Pinpoint the cell where the given text exists, returning its [X, Y] midpoint coordinate. 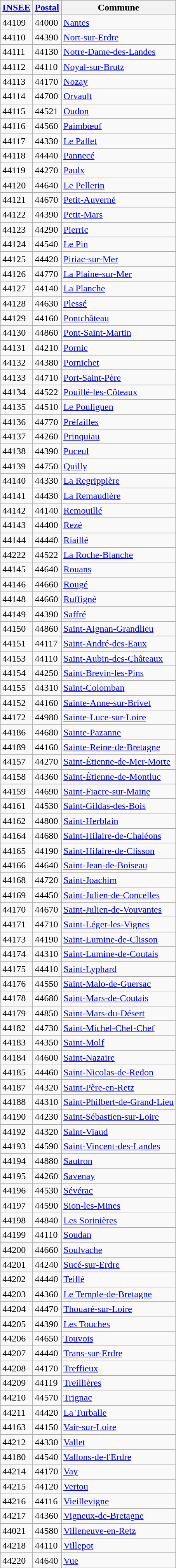
44450 [47, 895]
44230 [47, 1117]
44133 [16, 377]
Saint-Léger-les-Vignes [119, 925]
Treffieux [119, 1368]
Le Pin [119, 244]
44218 [16, 1545]
Saint-Étienne-de-Mer-Morte [119, 762]
44165 [16, 850]
44192 [16, 1132]
Paimbœuf [119, 126]
44201 [16, 1265]
44730 [47, 1028]
44195 [16, 1176]
44159 [16, 791]
44185 [16, 1072]
Vertou [119, 1486]
44127 [16, 289]
Saint-Mars-de-Coutais [119, 998]
44217 [16, 1516]
Sainte-Luce-sur-Loire [119, 718]
Saint-Sébastien-sur-Loire [119, 1117]
La Plaine-sur-Mer [119, 274]
44149 [16, 614]
44142 [16, 510]
44720 [47, 880]
Saint-Molf [119, 1043]
Quilly [119, 466]
44175 [16, 969]
44187 [16, 1087]
Saint-Mars-du-Désert [119, 1013]
Trans-sur-Erdre [119, 1353]
44169 [16, 895]
44215 [16, 1486]
44183 [16, 1043]
Oudon [119, 111]
Nantes [119, 23]
44207 [16, 1353]
44222 [16, 555]
44113 [16, 82]
44880 [47, 1161]
Villepot [119, 1545]
La Regrippière [119, 481]
Les Touches [119, 1324]
Sévérac [119, 1191]
Vay [119, 1472]
Saint-Aubin-des-Châteaux [119, 659]
44162 [16, 821]
Sion-les-Mines [119, 1206]
Villeneuve-en-Retz [119, 1531]
44123 [16, 230]
Saint-Vincent-des-Landes [119, 1146]
44199 [16, 1235]
Sainte-Anne-sur-Brivet [119, 703]
Pierric [119, 230]
44570 [47, 1398]
44179 [16, 1013]
44173 [16, 939]
44143 [16, 525]
44122 [16, 215]
Piriac-sur-Mer [119, 259]
44112 [16, 67]
44151 [16, 643]
44136 [16, 422]
Saint-Nicolas-de-Redon [119, 1072]
Rougé [119, 584]
44157 [16, 762]
44128 [16, 303]
Le Pellerin [119, 185]
44690 [47, 791]
44410 [47, 969]
44800 [47, 821]
44125 [16, 259]
44700 [47, 96]
Le Pouliguen [119, 407]
Nort-sur-Erdre [119, 37]
Saint-Michel-Chef-Chef [119, 1028]
44350 [47, 1043]
Saint-Philbert-de-Grand-Lieu [119, 1102]
Vair-sur-Loire [119, 1427]
44145 [16, 570]
Saint-Joachim [119, 880]
44168 [16, 880]
44155 [16, 688]
44208 [16, 1368]
Pannecé [119, 155]
44209 [16, 1383]
Pontchâteau [119, 318]
44470 [47, 1309]
44188 [16, 1102]
Paulx [119, 170]
44750 [47, 466]
La Roche-Blanche [119, 555]
Saint-André-des-Eaux [119, 643]
Le Pallet [119, 141]
44189 [16, 747]
Préfailles [119, 422]
Sautron [119, 1161]
Saint-Aignan-Grandlieu [119, 629]
Savenay [119, 1176]
Orvault [119, 96]
Postal [47, 8]
Rezé [119, 525]
44164 [16, 836]
Vue [119, 1560]
Saint-Malo-de-Guersac [119, 984]
44134 [16, 392]
44214 [16, 1472]
44180 [16, 1457]
Riaillé [119, 540]
44206 [16, 1338]
Remouillé [119, 510]
44560 [47, 126]
44521 [47, 111]
Rouans [119, 570]
44600 [47, 1058]
44141 [16, 496]
Saint-Lumine-de-Coutais [119, 954]
44186 [16, 732]
44132 [16, 362]
Les Sorinières [119, 1220]
44550 [47, 984]
Pouillé-les-Côteaux [119, 392]
Saint-Fiacre-sur-Maine [119, 791]
44109 [16, 23]
Saint-Julien-de-Concelles [119, 895]
44161 [16, 806]
44129 [16, 318]
44000 [47, 23]
44580 [47, 1531]
Sucé-sur-Erdre [119, 1265]
44198 [16, 1220]
La Remaudière [119, 496]
Saint-Lyphard [119, 969]
Sainte-Pazanne [119, 732]
Saint-Colomban [119, 688]
Saint-Lumine-de-Clisson [119, 939]
44144 [16, 540]
44400 [47, 525]
44154 [16, 673]
44510 [47, 407]
Soudan [119, 1235]
44115 [16, 111]
44197 [16, 1206]
44182 [16, 1028]
Saint-Père-en-Retz [119, 1087]
44166 [16, 865]
44290 [47, 230]
Pont-Saint-Martin [119, 333]
44200 [16, 1250]
44216 [16, 1501]
44196 [16, 1191]
44153 [16, 659]
Plessé [119, 303]
Notre-Dame-des-Landes [119, 52]
44152 [16, 703]
44430 [47, 496]
La Turballe [119, 1413]
44650 [47, 1338]
44172 [16, 718]
Saffré [119, 614]
44171 [16, 925]
44114 [16, 96]
44163 [16, 1427]
44203 [16, 1294]
44118 [16, 155]
Pornichet [119, 362]
44131 [16, 348]
Puceul [119, 451]
44630 [47, 303]
44146 [16, 584]
Soulvache [119, 1250]
44111 [16, 52]
INSEE [16, 8]
Petit-Auverné [119, 200]
Saint-Brevin-les-Pins [119, 673]
Saint-Étienne-de-Montluc [119, 777]
La Planche [119, 289]
Saint-Hilaire-de-Clisson [119, 850]
44158 [16, 777]
44194 [16, 1161]
Saint-Viaud [119, 1132]
Commune [119, 8]
Trignac [119, 1398]
44121 [16, 200]
44204 [16, 1309]
44126 [16, 274]
Saint-Jean-de-Boiseau [119, 865]
44202 [16, 1279]
Noyal-sur-Brutz [119, 67]
44212 [16, 1442]
44980 [47, 718]
Prinquiau [119, 437]
Saint-Nazaire [119, 1058]
44174 [16, 954]
44176 [16, 984]
Petit-Mars [119, 215]
Vigneux-de-Bretagne [119, 1516]
44211 [16, 1413]
Teillé [119, 1279]
Nozay [119, 82]
44205 [16, 1324]
44124 [16, 244]
Vallet [119, 1442]
44021 [16, 1531]
Treillières [119, 1383]
44250 [47, 673]
Thouaré-sur-Loire [119, 1309]
44137 [16, 437]
44178 [16, 998]
Saint-Gildas-des-Bois [119, 806]
44850 [47, 1013]
Le Temple-de-Bretagne [119, 1294]
Sainte-Reine-de-Bretagne [119, 747]
Ruffigné [119, 599]
44840 [47, 1220]
Saint-Hilaire-de-Chaléons [119, 836]
44380 [47, 362]
44193 [16, 1146]
Pornic [119, 348]
44139 [16, 466]
Saint-Herblain [119, 821]
44460 [47, 1072]
44135 [16, 407]
Vallons-de-l'Erdre [119, 1457]
Port-Saint-Père [119, 377]
Vieillevigne [119, 1501]
Saint-Julien-de-Vouvantes [119, 910]
Touvois [119, 1338]
44240 [47, 1265]
44138 [16, 451]
44148 [16, 599]
44220 [16, 1560]
44184 [16, 1058]
